Pinpoint the cell where the given text exists, returning its (x, y) midpoint coordinate. 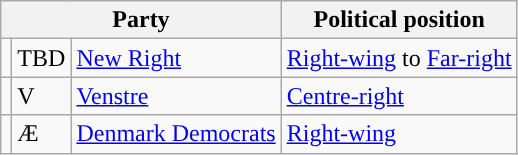
V (42, 96)
Right-wing (399, 134)
Political position (399, 20)
Right-wing to Far-right (399, 58)
TBD (42, 58)
Venstre (176, 96)
Æ (42, 134)
Denmark Democrats (176, 134)
Centre-right (399, 96)
Party (141, 20)
New Right (176, 58)
